Return (x, y) of the center of cell containing provided text 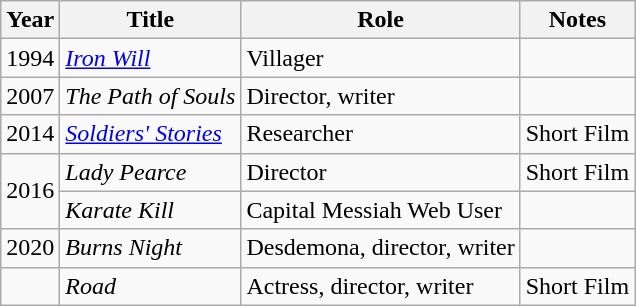
Notes (577, 20)
Director (380, 172)
Researcher (380, 134)
2020 (30, 248)
Title (150, 20)
Actress, director, writer (380, 286)
Iron Will (150, 58)
Role (380, 20)
2007 (30, 96)
Year (30, 20)
Burns Night (150, 248)
The Path of Souls (150, 96)
Villager (380, 58)
Desdemona, director, writer (380, 248)
Soldiers' Stories (150, 134)
1994 (30, 58)
2016 (30, 191)
Director, writer (380, 96)
Lady Pearce (150, 172)
Karate Kill (150, 210)
2014 (30, 134)
Capital Messiah Web User (380, 210)
Road (150, 286)
